Identify which cell holds the provided text, then report its [X, Y] central coordinate. 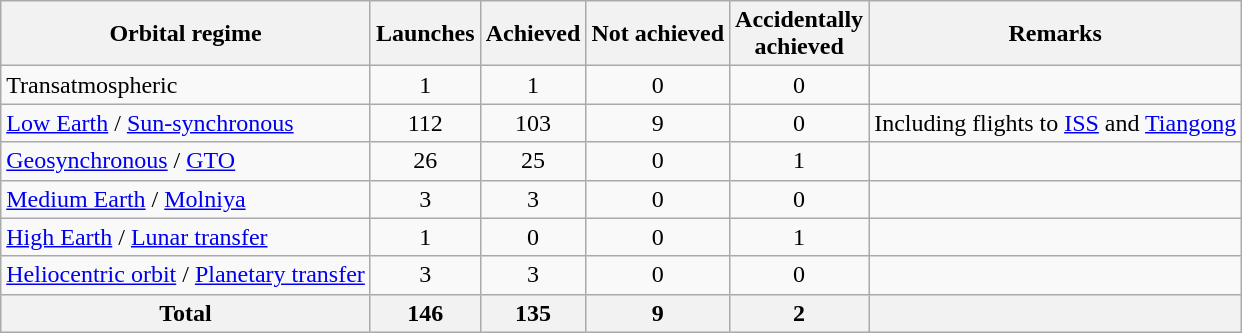
26 [425, 161]
Heliocentric orbit / Planetary transfer [186, 275]
Launches [425, 34]
Remarks [1056, 34]
Including flights to ISS and Tiangong [1056, 123]
135 [533, 313]
Geosynchronous / GTO [186, 161]
146 [425, 313]
2 [800, 313]
25 [533, 161]
112 [425, 123]
Orbital regime [186, 34]
Transatmospheric [186, 85]
Accidentally achieved [800, 34]
Medium Earth / Molniya [186, 199]
Not achieved [658, 34]
Achieved [533, 34]
Low Earth / Sun-synchronous [186, 123]
High Earth / Lunar transfer [186, 237]
103 [533, 123]
Total [186, 313]
